Provide the (x, y) coordinate of the cell's center where the given text is located.  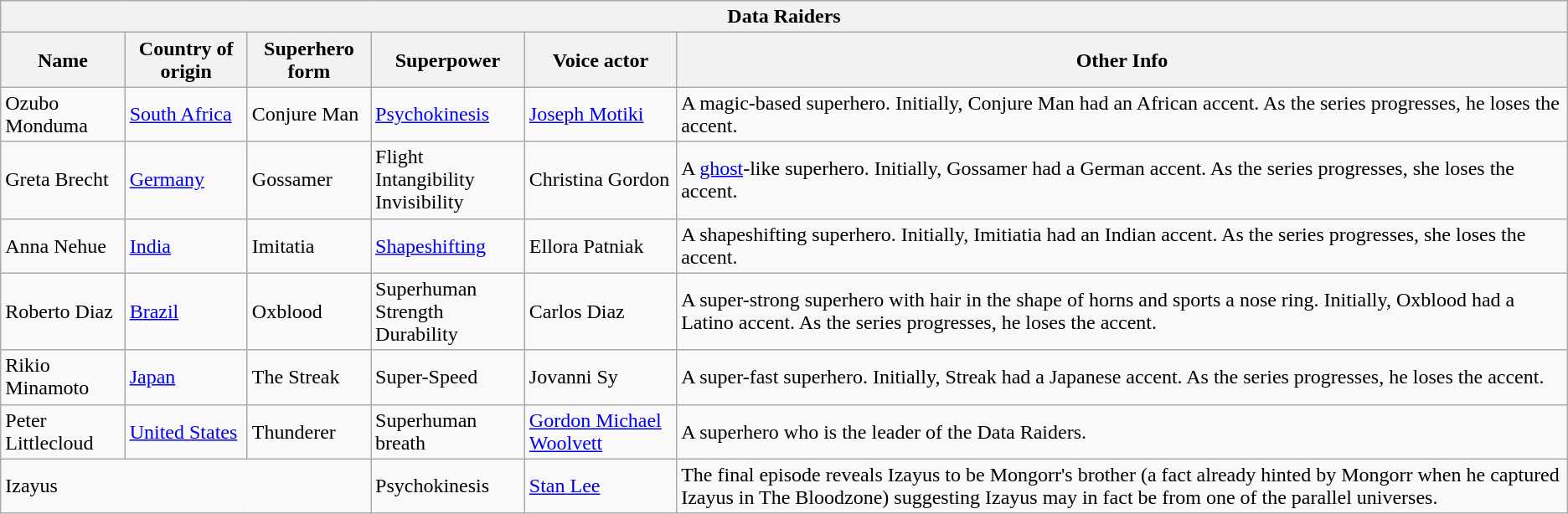
Oxblood (308, 311)
Gossamer (308, 180)
A superhero who is the leader of the Data Raiders. (1122, 432)
Stan Lee (600, 486)
A ghost-like superhero. Initially, Gossamer had a German accent. As the series progresses, she loses the accent. (1122, 180)
Gordon Michael Woolvett (600, 432)
A shapeshifting superhero. Initially, Imitiatia had an Indian accent. As the series progresses, she loses the accent. (1122, 246)
Anna Nehue (63, 246)
Rikio Minamoto (63, 377)
Germany (186, 180)
Superhuman breath (448, 432)
Data Raiders (784, 17)
Ozubo Monduma (63, 114)
Peter Littlecloud (63, 432)
Other Info (1122, 60)
Superpower (448, 60)
A magic-based superhero. Initially, Conjure Man had an African accent. As the series progresses, he loses the accent. (1122, 114)
A super-fast superhero. Initially, Streak had a Japanese accent. As the series progresses, he loses the accent. (1122, 377)
FlightIntangibilityInvisibility (448, 180)
The Streak (308, 377)
Name (63, 60)
Shapeshifting (448, 246)
Imitatia (308, 246)
South Africa (186, 114)
Super-Speed (448, 377)
Country of origin (186, 60)
Brazil (186, 311)
United States (186, 432)
Roberto Diaz (63, 311)
Joseph Motiki (600, 114)
Voice actor (600, 60)
Conjure Man (308, 114)
Superhuman StrengthDurability (448, 311)
Izayus (186, 486)
Carlos Diaz (600, 311)
Christina Gordon (600, 180)
India (186, 246)
Ellora Patniak (600, 246)
Thunderer (308, 432)
Japan (186, 377)
Greta Brecht (63, 180)
Superhero form (308, 60)
Jovanni Sy (600, 377)
